Identify which cell holds the provided text, then report its [x, y] central coordinate. 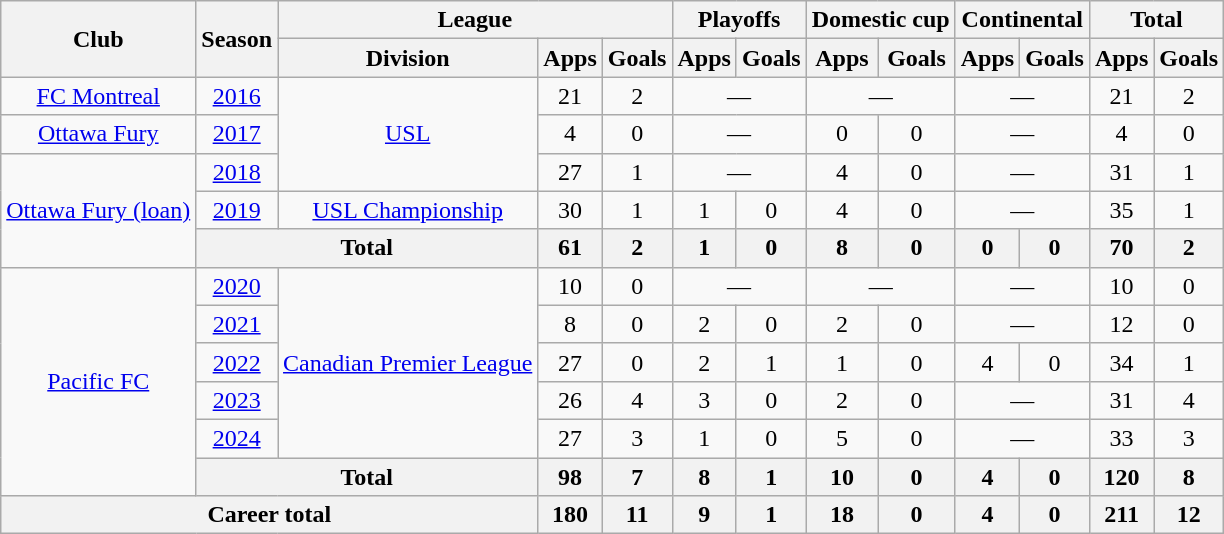
2016 [237, 96]
2024 [237, 438]
Ottawa Fury [98, 134]
USL Championship [408, 210]
9 [704, 515]
211 [1121, 515]
30 [570, 210]
70 [1121, 248]
35 [1121, 210]
Season [237, 39]
2017 [237, 134]
120 [1121, 477]
Continental [1022, 20]
Canadian Premier League [408, 362]
FC Montreal [98, 96]
2019 [237, 210]
Career total [270, 515]
5 [842, 438]
2023 [237, 400]
2022 [237, 362]
11 [637, 515]
98 [570, 477]
League [475, 20]
USL [408, 134]
Domestic cup [880, 20]
26 [570, 400]
Club [98, 39]
33 [1121, 438]
180 [570, 515]
7 [637, 477]
2020 [237, 286]
61 [570, 248]
18 [842, 515]
Ottawa Fury (loan) [98, 210]
Division [408, 58]
Pacific FC [98, 381]
2021 [237, 324]
34 [1121, 362]
2018 [237, 172]
Playoffs [739, 20]
